Detect which cell encompasses the target text, then output its [X, Y] center coordinate. 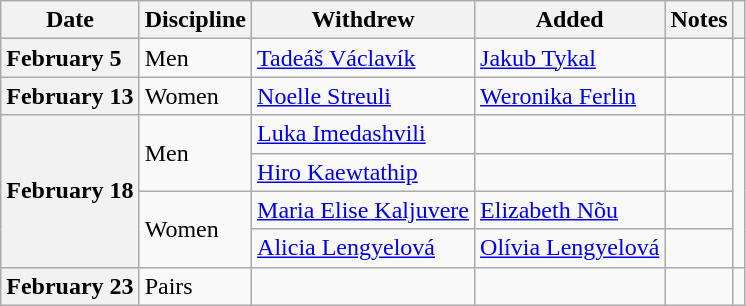
February 13 [70, 96]
Discipline [195, 20]
Hiro Kaewtathip [364, 172]
Luka Imedashvili [364, 134]
Withdrew [364, 20]
February 23 [70, 286]
Elizabeth Nõu [570, 210]
Pairs [195, 286]
Noelle Streuli [364, 96]
Added [570, 20]
February 18 [70, 191]
Olívia Lengyelová [570, 248]
Notes [699, 20]
Jakub Tykal [570, 58]
Weronika Ferlin [570, 96]
Tadeáš Václavík [364, 58]
Alicia Lengyelová [364, 248]
February 5 [70, 58]
Maria Elise Kaljuvere [364, 210]
Date [70, 20]
